Search for the cell housing the specified text and yield its (X, Y) center coordinate. 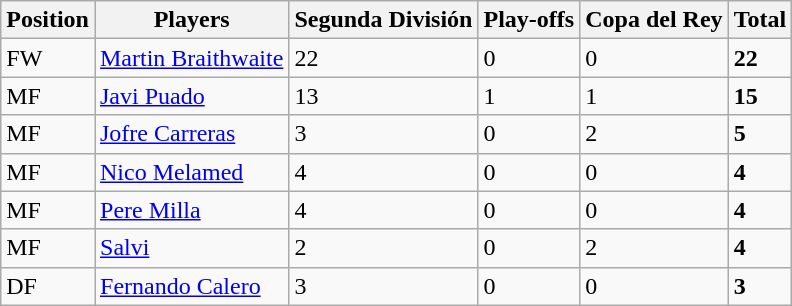
Jofre Carreras (191, 134)
Position (48, 20)
Salvi (191, 248)
Segunda División (384, 20)
Fernando Calero (191, 286)
Copa del Rey (654, 20)
Play-offs (529, 20)
Total (760, 20)
Javi Puado (191, 96)
DF (48, 286)
Martin Braithwaite (191, 58)
Players (191, 20)
Nico Melamed (191, 172)
FW (48, 58)
15 (760, 96)
13 (384, 96)
Pere Milla (191, 210)
5 (760, 134)
